Return the [x, y] coordinate for the center point of the cell that contains the specified text.  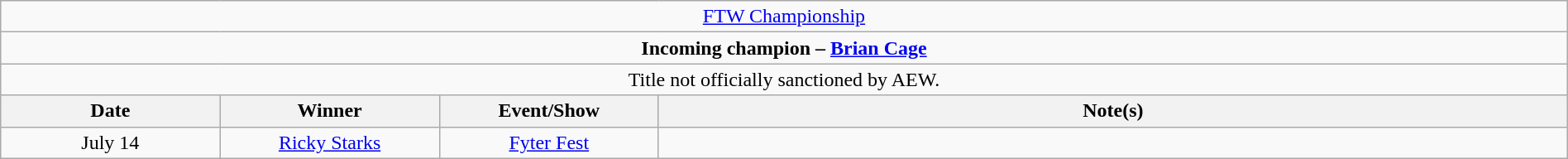
FTW Championship [784, 17]
Ricky Starks [329, 142]
Note(s) [1113, 111]
Fyter Fest [549, 142]
July 14 [111, 142]
Event/Show [549, 111]
Winner [329, 111]
Incoming champion – Brian Cage [784, 48]
Title not officially sanctioned by AEW. [784, 79]
Date [111, 111]
